Identify which cell holds the provided text, then report its (x, y) central coordinate. 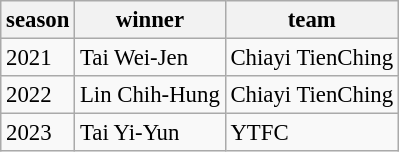
2021 (38, 58)
Lin Chih-Hung (150, 95)
2022 (38, 95)
Tai Yi-Yun (150, 133)
team (312, 20)
season (38, 20)
Tai Wei-Jen (150, 58)
winner (150, 20)
YTFC (312, 133)
2023 (38, 133)
